Find where the given text appears and provide that cell's center as (x, y) coordinate. 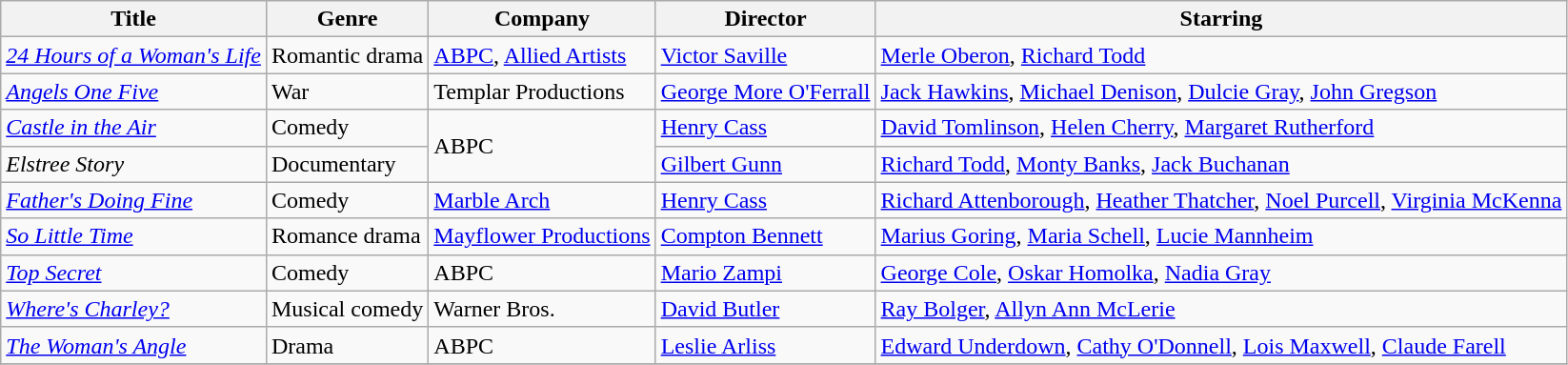
Romance drama (347, 236)
Romantic drama (347, 55)
David Tomlinson, Helen Cherry, Margaret Rutherford (1221, 128)
Templar Productions (542, 91)
Edward Underdown, Cathy O'Donnell, Lois Maxwell, Claude Farell (1221, 345)
Richard Todd, Monty Banks, Jack Buchanan (1221, 164)
Warner Bros. (542, 309)
Compton Bennett (766, 236)
Title (133, 19)
Angels One Five (133, 91)
Richard Attenborough, Heather Thatcher, Noel Purcell, Virginia McKenna (1221, 200)
Genre (347, 19)
The Woman's Angle (133, 345)
Gilbert Gunn (766, 164)
George Cole, Oskar Homolka, Nadia Gray (1221, 273)
Victor Saville (766, 55)
David Butler (766, 309)
24 Hours of a Woman's Life (133, 55)
War (347, 91)
Marble Arch (542, 200)
Starring (1221, 19)
Leslie Arliss (766, 345)
Top Secret (133, 273)
Mario Zampi (766, 273)
Drama (347, 345)
George More O'Ferrall (766, 91)
Father's Doing Fine (133, 200)
Jack Hawkins, Michael Denison, Dulcie Gray, John Gregson (1221, 91)
Marius Goring, Maria Schell, Lucie Mannheim (1221, 236)
Ray Bolger, Allyn Ann McLerie (1221, 309)
Company (542, 19)
Where's Charley? (133, 309)
Director (766, 19)
Castle in the Air (133, 128)
So Little Time (133, 236)
ABPC, Allied Artists (542, 55)
Musical comedy (347, 309)
Merle Oberon, Richard Todd (1221, 55)
Mayflower Productions (542, 236)
Elstree Story (133, 164)
Documentary (347, 164)
